For the text-containing cell, return its midpoint in [x, y] coordinate format. 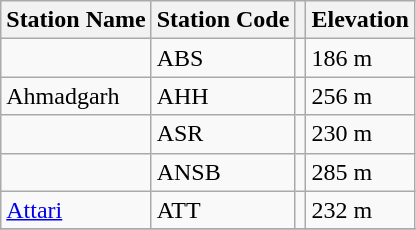
256 m [360, 96]
Elevation [360, 20]
Station Name [76, 20]
Station Code [223, 20]
230 m [360, 134]
232 m [360, 210]
ASR [223, 134]
AHH [223, 96]
285 m [360, 172]
Ahmadgarh [76, 96]
ABS [223, 58]
186 m [360, 58]
Attari [76, 210]
ANSB [223, 172]
ATT [223, 210]
